Detect which cell encompasses the target text, then output its (x, y) center coordinate. 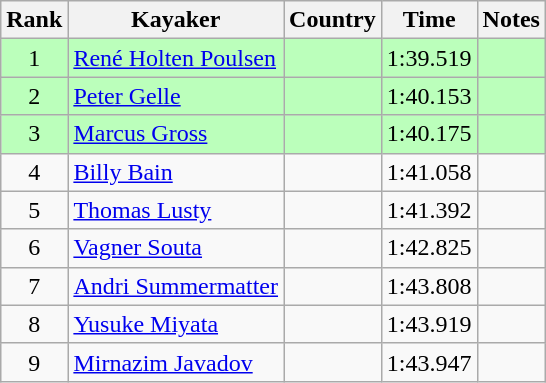
Rank (34, 20)
Andri Summermatter (176, 286)
1:41.392 (429, 210)
1:41.058 (429, 172)
Kayaker (176, 20)
1:40.153 (429, 96)
1:43.808 (429, 286)
8 (34, 324)
Marcus Gross (176, 134)
1:39.519 (429, 58)
6 (34, 248)
Time (429, 20)
1:42.825 (429, 248)
1:43.919 (429, 324)
1 (34, 58)
Mirnazim Javadov (176, 362)
Thomas Lusty (176, 210)
René Holten Poulsen (176, 58)
9 (34, 362)
Peter Gelle (176, 96)
Country (333, 20)
1:43.947 (429, 362)
Vagner Souta (176, 248)
Yusuke Miyata (176, 324)
Billy Bain (176, 172)
2 (34, 96)
4 (34, 172)
7 (34, 286)
3 (34, 134)
5 (34, 210)
Notes (511, 20)
1:40.175 (429, 134)
